Provide the [X, Y] coordinate of the cell's center where the given text is located.  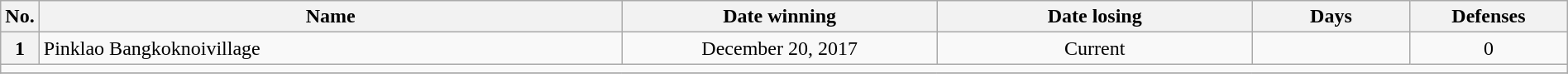
December 20, 2017 [779, 48]
Pinklao Bangkoknoivillage [331, 48]
No. [20, 17]
Current [1095, 48]
Days [1331, 17]
Name [331, 17]
1 [20, 48]
Date winning [779, 17]
Defenses [1489, 17]
Date losing [1095, 17]
0 [1489, 48]
